Scan for the cell matching the given text and deliver its [x, y] coordinate at center. 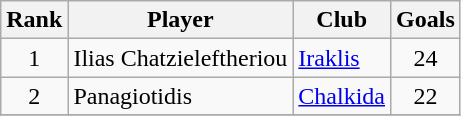
Iraklis [342, 58]
24 [426, 58]
Ilias Chatzieleftheriou [180, 58]
1 [34, 58]
Goals [426, 20]
Player [180, 20]
Club [342, 20]
Panagiotidis [180, 96]
22 [426, 96]
Rank [34, 20]
Chalkida [342, 96]
2 [34, 96]
